Output the [x, y] coordinate of the center of the cell containing the given text.  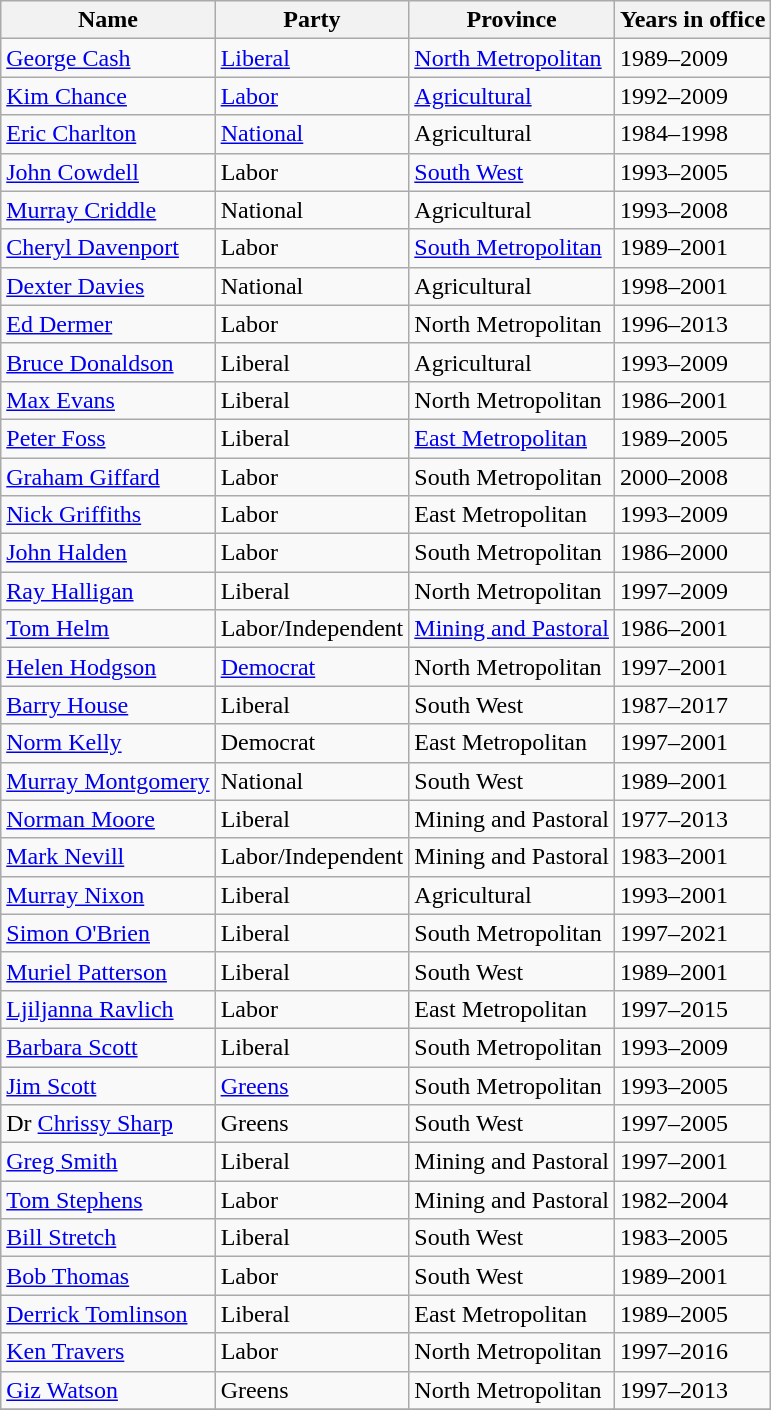
Bill Stretch [108, 1238]
Derrick Tomlinson [108, 1314]
Peter Foss [108, 438]
Barbara Scott [108, 1047]
1997–2005 [692, 1124]
Tom Helm [108, 629]
Cheryl Davenport [108, 248]
Ken Travers [108, 1352]
1983–2005 [692, 1238]
1986–2000 [692, 553]
Jim Scott [108, 1085]
2000–2008 [692, 477]
Tom Stephens [108, 1200]
Simon O'Brien [108, 933]
1989–2009 [692, 58]
1997–2009 [692, 591]
1997–2013 [692, 1390]
1977–2013 [692, 819]
Max Evans [108, 400]
George Cash [108, 58]
Kim Chance [108, 96]
Muriel Patterson [108, 971]
Barry House [108, 705]
Dexter Davies [108, 286]
Party [312, 20]
1997–2015 [692, 1009]
Graham Giffard [108, 477]
1982–2004 [692, 1200]
1987–2017 [692, 705]
Bruce Donaldson [108, 362]
1993–2001 [692, 895]
Bob Thomas [108, 1276]
Nick Griffiths [108, 515]
Greg Smith [108, 1162]
Murray Criddle [108, 210]
Ray Halligan [108, 591]
Norm Kelly [108, 743]
1998–2001 [692, 286]
Eric Charlton [108, 134]
1997–2021 [692, 933]
1996–2013 [692, 324]
Name [108, 20]
John Halden [108, 553]
1983–2001 [692, 857]
1993–2008 [692, 210]
Helen Hodgson [108, 667]
Giz Watson [108, 1390]
1992–2009 [692, 96]
1984–1998 [692, 134]
Ljiljanna Ravlich [108, 1009]
John Cowdell [108, 172]
Murray Nixon [108, 895]
1997–2016 [692, 1352]
Province [512, 20]
Years in office [692, 20]
Murray Montgomery [108, 781]
Norman Moore [108, 819]
Mark Nevill [108, 857]
Ed Dermer [108, 324]
Dr Chrissy Sharp [108, 1124]
